Locate the cell with the specified text and output its [x, y] center coordinate. 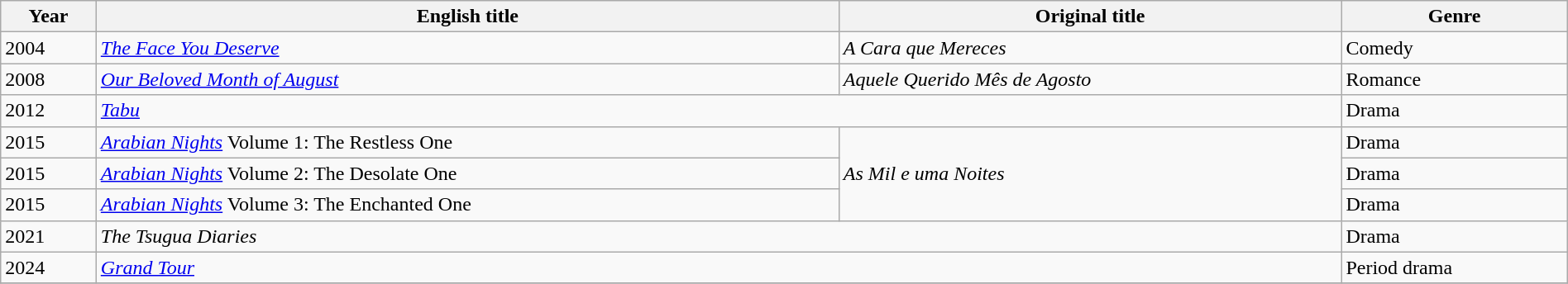
Arabian Nights Volume 3: The Enchanted One [467, 205]
Romance [1454, 79]
Period drama [1454, 267]
The Tsugua Diaries [719, 236]
Grand Tour [719, 267]
The Face You Deserve [467, 48]
Genre [1454, 17]
2012 [49, 111]
Our Beloved Month of August [467, 79]
Original title [1090, 17]
A Cara que Mereces [1090, 48]
Arabian Nights Volume 2: The Desolate One [467, 173]
Comedy [1454, 48]
Aquele Querido Mês de Agosto [1090, 79]
As Mil e uma Noites [1090, 173]
English title [467, 17]
Year [49, 17]
2024 [49, 267]
2021 [49, 236]
Tabu [719, 111]
2004 [49, 48]
Arabian Nights Volume 1: The Restless One [467, 142]
2008 [49, 79]
